Extract the [x, y] coordinate from the center of the cell holding the provided text.  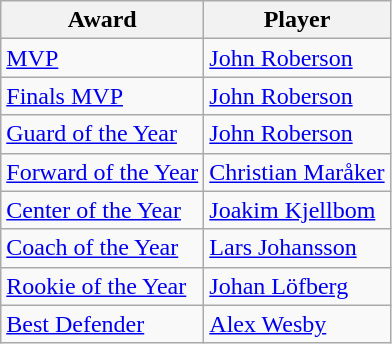
Award [102, 20]
Joakim Kjellbom [297, 210]
Center of the Year [102, 210]
Christian Maråker [297, 172]
Forward of the Year [102, 172]
Alex Wesby [297, 324]
Rookie of the Year [102, 286]
Finals MVP [102, 96]
MVP [102, 58]
Player [297, 20]
Johan Löfberg [297, 286]
Coach of the Year [102, 248]
Lars Johansson [297, 248]
Best Defender [102, 324]
Guard of the Year [102, 134]
